Pinpoint the cell where the given text exists, returning its (x, y) midpoint coordinate. 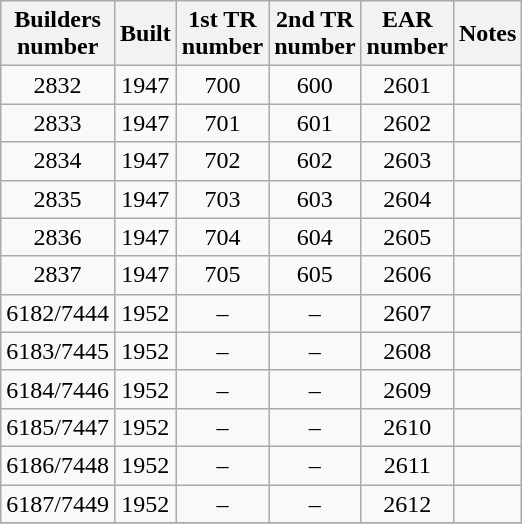
702 (222, 161)
2611 (407, 465)
EARnumber (407, 34)
2605 (407, 237)
2834 (58, 161)
6183/7445 (58, 351)
2833 (58, 123)
2602 (407, 123)
6184/7446 (58, 389)
600 (315, 85)
Buildersnumber (58, 34)
6182/7444 (58, 313)
705 (222, 275)
Notes (487, 34)
700 (222, 85)
601 (315, 123)
6186/7448 (58, 465)
2607 (407, 313)
2832 (58, 85)
6185/7447 (58, 427)
2835 (58, 199)
2837 (58, 275)
2610 (407, 427)
603 (315, 199)
6187/7449 (58, 503)
2nd TRnumber (315, 34)
2601 (407, 85)
1st TRnumber (222, 34)
2603 (407, 161)
Built (145, 34)
703 (222, 199)
2836 (58, 237)
2609 (407, 389)
605 (315, 275)
602 (315, 161)
604 (315, 237)
701 (222, 123)
2606 (407, 275)
2612 (407, 503)
2604 (407, 199)
2608 (407, 351)
704 (222, 237)
